Find where the given text appears and provide that cell's center as [X, Y] coordinate. 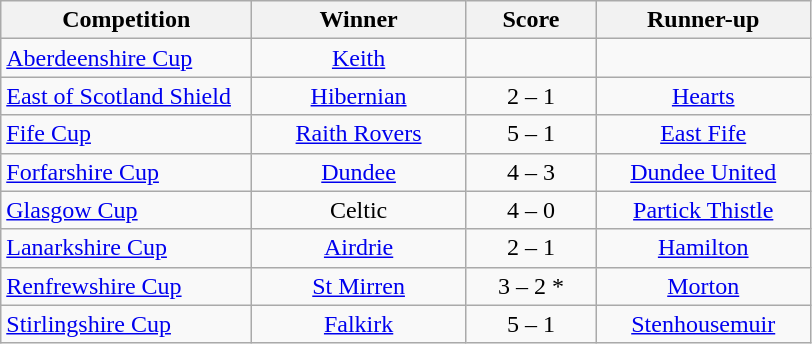
Renfrewshire Cup [126, 286]
Dundee [359, 172]
Fife Cup [126, 134]
East Fife [703, 134]
Hearts [703, 96]
Airdrie [359, 248]
Falkirk [359, 324]
St Mirren [359, 286]
Raith Rovers [359, 134]
Winner [359, 20]
Celtic [359, 210]
Aberdeenshire Cup [126, 58]
Stenhousemuir [703, 324]
Dundee United [703, 172]
Forfarshire Cup [126, 172]
Glasgow Cup [126, 210]
Runner-up [703, 20]
Competition [126, 20]
Hibernian [359, 96]
3 – 2 * [530, 286]
East of Scotland Shield [126, 96]
Score [530, 20]
4 – 0 [530, 210]
Morton [703, 286]
Hamilton [703, 248]
Stirlingshire Cup [126, 324]
4 – 3 [530, 172]
Lanarkshire Cup [126, 248]
Partick Thistle [703, 210]
Keith [359, 58]
